Provide the (X, Y) coordinate of the cell's center where the given text is located.  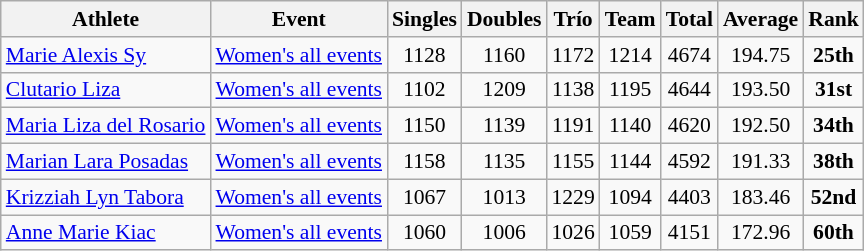
191.33 (760, 162)
4620 (690, 126)
Total (690, 19)
25th (834, 55)
1155 (572, 162)
1138 (572, 90)
192.50 (760, 126)
Marian Lara Posadas (106, 162)
1140 (630, 126)
Event (298, 19)
Anne Marie Kiac (106, 233)
183.46 (760, 197)
4592 (690, 162)
Team (630, 19)
194.75 (760, 55)
31st (834, 90)
193.50 (760, 90)
1195 (630, 90)
Clutario Liza (106, 90)
172.96 (760, 233)
34th (834, 126)
Trío (572, 19)
Doubles (504, 19)
1139 (504, 126)
Athlete (106, 19)
1135 (504, 162)
1214 (630, 55)
4644 (690, 90)
1158 (424, 162)
4403 (690, 197)
1191 (572, 126)
1209 (504, 90)
1144 (630, 162)
1229 (572, 197)
1172 (572, 55)
4151 (690, 233)
1102 (424, 90)
60th (834, 233)
1006 (504, 233)
4674 (690, 55)
1094 (630, 197)
1059 (630, 233)
38th (834, 162)
1060 (424, 233)
1067 (424, 197)
1026 (572, 233)
Maria Liza del Rosario (106, 126)
Rank (834, 19)
1150 (424, 126)
1013 (504, 197)
Average (760, 19)
1160 (504, 55)
52nd (834, 197)
Marie Alexis Sy (106, 55)
Singles (424, 19)
Krizziah Lyn Tabora (106, 197)
1128 (424, 55)
